Scan for the cell matching the given text and deliver its (x, y) coordinate at center. 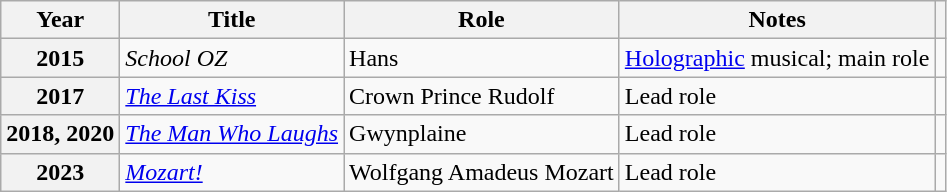
Wolfgang Amadeus Mozart (482, 172)
2015 (60, 58)
Year (60, 20)
Role (482, 20)
The Man Who Laughs (232, 134)
2018, 2020 (60, 134)
Gwynplaine (482, 134)
The Last Kiss (232, 96)
2023 (60, 172)
School OZ (232, 58)
Hans (482, 58)
Mozart! (232, 172)
Title (232, 20)
Crown Prince Rudolf (482, 96)
Holographic musical; main role (777, 58)
2017 (60, 96)
Notes (777, 20)
